Determine the [x, y] coordinate at the center of the cell enclosing the given text.  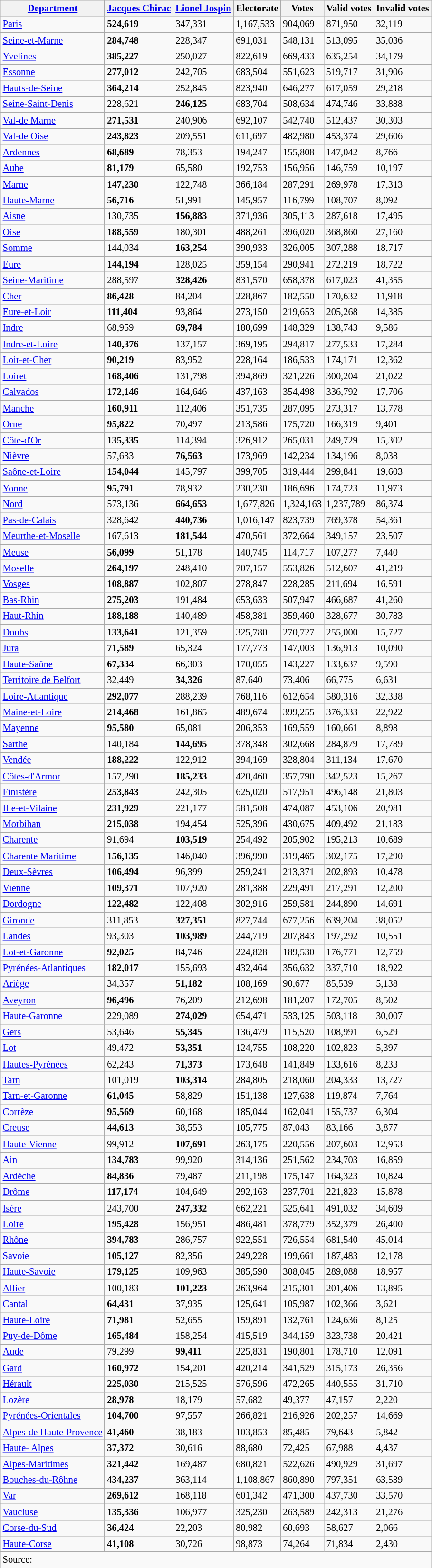
458,381 [257, 616]
30,616 [203, 1448]
185,233 [203, 776]
Seine-Maritime [53, 280]
Hautes-Pyrénées [53, 1064]
273,317 [349, 408]
103,989 [203, 936]
79,487 [203, 1176]
453,374 [349, 136]
Calvados [53, 392]
1,677,826 [257, 504]
263,175 [257, 1144]
124,755 [257, 1048]
17,789 [402, 744]
84,746 [203, 952]
106,977 [203, 1512]
Val-de Oise [53, 136]
548,131 [302, 40]
Morbihan [53, 824]
314,136 [257, 1160]
Savoie [53, 1256]
922,551 [257, 1240]
512,437 [349, 120]
115,520 [302, 1032]
169,487 [203, 1464]
Jura [53, 648]
Gers [53, 1032]
213,586 [257, 424]
14,669 [402, 1416]
302,916 [257, 904]
Votes [302, 8]
92,025 [139, 952]
325,780 [257, 632]
58,829 [203, 1096]
34,357 [139, 984]
156,135 [139, 856]
265,031 [302, 440]
Loiret [53, 376]
385,227 [139, 56]
639,204 [349, 920]
140,184 [139, 744]
107,920 [203, 888]
263,964 [257, 1288]
180,301 [203, 232]
Lionel Jospin [203, 8]
Invalid votes [402, 8]
71,373 [203, 1064]
Hauts-de-Seine [53, 88]
19,603 [402, 472]
145,797 [203, 472]
30,007 [402, 1016]
54,361 [402, 520]
326,005 [302, 248]
194,247 [257, 152]
41,108 [139, 1544]
102,807 [203, 584]
147,042 [349, 152]
49,377 [302, 1400]
21,183 [402, 824]
211,198 [257, 1176]
4,437 [402, 1448]
Aude [53, 1352]
827,744 [257, 920]
244,719 [257, 936]
101,223 [203, 1288]
76,563 [203, 456]
15,267 [402, 776]
8,038 [402, 456]
430,675 [302, 824]
440,555 [349, 1384]
513,095 [349, 40]
99,912 [139, 1144]
Bouches-du-Rôhne [53, 1480]
190,801 [302, 1352]
12,178 [402, 1256]
646,277 [302, 88]
Alpes-Maritimes [53, 1464]
Manche [53, 408]
474,087 [302, 808]
38,052 [402, 920]
174,171 [349, 360]
10,090 [402, 648]
349,157 [349, 536]
328,677 [349, 616]
22,203 [203, 1528]
Gironde [53, 920]
10,478 [402, 872]
243,700 [139, 1208]
211,694 [349, 584]
201,406 [349, 1288]
187,483 [349, 1256]
83,166 [349, 1128]
8,898 [402, 728]
205,268 [349, 312]
86,428 [139, 296]
669,433 [302, 56]
22,922 [402, 712]
63,539 [402, 1480]
47,157 [349, 1400]
Territoire de Belfort [53, 680]
Meurthe-et-Moselle [53, 536]
95,791 [139, 488]
17,670 [402, 760]
17,290 [402, 856]
2,430 [402, 1544]
325,230 [257, 1512]
121,359 [203, 632]
186,533 [302, 360]
202,893 [349, 872]
34,326 [203, 680]
Somme [53, 248]
311,853 [139, 920]
205,902 [302, 840]
Maine-et-Loire [53, 712]
284,805 [257, 1080]
146,040 [203, 856]
681,540 [349, 1240]
434,237 [139, 1480]
420,460 [257, 776]
617,023 [349, 280]
29,606 [402, 136]
66,775 [349, 680]
177,773 [257, 648]
166,319 [349, 424]
51,178 [203, 552]
38,553 [203, 1128]
51,182 [203, 984]
519,717 [349, 72]
71,589 [139, 648]
524,619 [139, 24]
173,969 [257, 456]
482,980 [302, 136]
158,254 [203, 1336]
357,790 [302, 776]
302,668 [302, 744]
242,705 [203, 72]
249,729 [349, 440]
154,044 [139, 472]
Yonne [53, 488]
91,694 [139, 840]
64,431 [139, 1304]
161,865 [203, 712]
369,195 [257, 344]
Haute-Savoie [53, 1272]
133,616 [349, 1064]
Ariège [53, 984]
199,661 [302, 1256]
Marne [53, 184]
871,950 [349, 24]
37,372 [139, 1448]
255,000 [349, 632]
73,406 [302, 680]
Indre-et-Loire [53, 344]
204,333 [349, 1080]
191,484 [203, 600]
131,798 [203, 376]
38,183 [203, 1432]
300,204 [349, 376]
215,301 [302, 1288]
Val-de Marne [53, 120]
Vosges [53, 584]
308,045 [302, 1272]
437,163 [257, 392]
242,305 [203, 792]
394,169 [257, 760]
102,823 [349, 1048]
503,118 [349, 1016]
174,723 [349, 488]
Haut-Rhin [53, 616]
272,219 [349, 264]
352,379 [349, 1224]
79,643 [349, 1432]
188,222 [139, 760]
311,134 [349, 760]
Pas-de-Calais [53, 520]
488,261 [257, 232]
140,376 [139, 344]
80,982 [257, 1528]
108,707 [349, 200]
81,179 [139, 168]
466,687 [349, 600]
197,292 [349, 936]
225,831 [257, 1352]
135,336 [139, 1512]
72,425 [302, 1448]
130,735 [139, 216]
683,504 [257, 72]
259,581 [302, 904]
215,525 [203, 1384]
84,204 [203, 296]
61,045 [139, 1096]
Charente [53, 840]
41,260 [402, 600]
168,406 [139, 376]
278,847 [257, 584]
30,783 [402, 616]
127,638 [302, 1096]
186,696 [302, 488]
274,029 [203, 1016]
65,324 [203, 648]
51,991 [203, 200]
133,637 [349, 664]
491,032 [349, 1208]
15,302 [402, 440]
192,753 [257, 168]
185,044 [257, 1112]
58,627 [349, 1528]
5,138 [402, 984]
581,508 [257, 808]
617,059 [349, 88]
707,157 [257, 568]
17,706 [402, 392]
470,561 [257, 536]
259,241 [257, 872]
67,988 [349, 1448]
1,324,163 [302, 504]
326,912 [257, 440]
321,442 [139, 1464]
90,219 [139, 360]
290,941 [302, 264]
Charente Maritime [53, 856]
102,366 [349, 1304]
Bas-Rhin [53, 600]
12,759 [402, 952]
472,265 [302, 1384]
271,531 [139, 120]
41,355 [402, 280]
163,254 [203, 248]
57,633 [139, 456]
Landes [53, 936]
Haute-Corse [53, 1544]
182,550 [302, 296]
5,397 [402, 1048]
33,570 [402, 1496]
273,150 [257, 312]
Saône-et-Loire [53, 472]
341,529 [302, 1368]
220,556 [302, 1144]
Alpes-de Haute-Provence [53, 1432]
525,641 [302, 1208]
105,987 [302, 1304]
359,460 [302, 616]
Vendée [53, 760]
124,636 [349, 1320]
364,214 [139, 88]
Isère [53, 1208]
8,092 [402, 200]
168,118 [203, 1496]
134,196 [349, 456]
9,590 [402, 664]
269,612 [139, 1496]
14,691 [402, 904]
249,228 [257, 1256]
71,834 [349, 1544]
305,113 [302, 216]
18,957 [402, 1272]
264,197 [139, 568]
137,157 [203, 344]
11,918 [402, 296]
Gard [53, 1368]
394,783 [139, 1240]
Haute-Garonne [53, 1016]
175,720 [302, 424]
69,784 [203, 328]
96,399 [203, 872]
175,147 [302, 1176]
44,613 [139, 1128]
288,239 [203, 696]
Valid votes [349, 8]
132,761 [302, 1320]
32,338 [402, 696]
160,972 [139, 1368]
1,167,533 [257, 24]
327,351 [203, 920]
93,864 [203, 312]
512,607 [349, 568]
18,179 [203, 1400]
96,496 [139, 1000]
111,404 [139, 312]
99,920 [203, 1160]
13,895 [402, 1288]
138,743 [349, 328]
Orne [53, 424]
32,449 [139, 680]
228,164 [257, 360]
21,276 [402, 1512]
769,378 [349, 520]
188,188 [139, 616]
664,653 [203, 504]
328,642 [139, 520]
160,911 [139, 408]
143,227 [302, 664]
1,108,867 [257, 1480]
378,348 [257, 744]
551,623 [302, 72]
474,746 [349, 104]
542,740 [302, 120]
189,530 [302, 952]
109,963 [203, 1272]
213,371 [302, 872]
17,284 [402, 344]
21,803 [402, 792]
34,179 [402, 56]
147,003 [302, 648]
356,632 [302, 968]
363,114 [203, 1480]
7,440 [402, 552]
553,826 [302, 568]
Ardennes [53, 152]
56,716 [139, 200]
56,099 [139, 552]
323,738 [349, 1336]
156,951 [203, 1224]
53,646 [139, 1032]
169,559 [302, 728]
60,693 [302, 1528]
284,879 [349, 744]
107,277 [349, 552]
Haute-Vienne [53, 1144]
88,680 [257, 1448]
692,107 [257, 120]
45,014 [402, 1240]
Var [53, 1496]
328,426 [203, 280]
Deux-Sèvres [53, 872]
156,883 [203, 216]
95,569 [139, 1112]
8,766 [402, 152]
Department [53, 8]
209,551 [203, 136]
140,489 [203, 616]
351,735 [257, 408]
172,146 [139, 392]
522,626 [302, 1464]
106,494 [139, 872]
14,385 [402, 312]
31,906 [402, 72]
207,843 [302, 936]
216,926 [302, 1416]
34,609 [402, 1208]
154,201 [203, 1368]
252,845 [203, 88]
155,808 [302, 152]
Loire [53, 1224]
66,303 [203, 664]
8,125 [402, 1320]
87,640 [257, 680]
78,932 [203, 488]
49,472 [139, 1048]
Sarthe [53, 744]
Dordogne [53, 904]
Pyrénées-Orientales [53, 1416]
Haute-Saône [53, 664]
104,700 [139, 1416]
Lot-et-Garonne [53, 952]
148,329 [302, 328]
573,136 [139, 504]
321,226 [302, 376]
224,828 [257, 952]
8,502 [402, 1000]
31,710 [402, 1384]
21,022 [402, 376]
680,821 [257, 1464]
108,887 [139, 584]
122,748 [203, 184]
85,539 [349, 984]
250,027 [203, 56]
376,333 [349, 712]
20,981 [402, 808]
Vaucluse [53, 1512]
181,207 [302, 1000]
2,066 [402, 1528]
396,020 [302, 232]
114,394 [203, 440]
662,221 [257, 1208]
103,519 [203, 840]
16,591 [402, 584]
Paris [53, 24]
Doubs [53, 632]
159,891 [257, 1320]
432,464 [257, 968]
284,748 [139, 40]
378,779 [302, 1224]
82,356 [203, 1256]
90,677 [302, 984]
9,586 [402, 328]
6,304 [402, 1112]
246,125 [203, 104]
Rhône [53, 1240]
437,730 [349, 1496]
Eure-et-Loir [53, 312]
394,869 [257, 376]
415,519 [257, 1336]
35,036 [402, 40]
165,484 [139, 1336]
635,254 [349, 56]
141,849 [302, 1064]
95,580 [139, 728]
20,421 [402, 1336]
287,095 [302, 408]
Jacques Chirac [139, 8]
13,727 [402, 1080]
26,356 [402, 1368]
237,701 [302, 1192]
Oise [53, 232]
Hérault [53, 1384]
347,331 [203, 24]
12,362 [402, 360]
214,468 [139, 712]
162,041 [302, 1112]
68,959 [139, 328]
453,106 [349, 808]
287,291 [302, 184]
79,299 [139, 1352]
74,264 [302, 1544]
146,759 [349, 168]
144,695 [203, 744]
37,935 [203, 1304]
221,177 [203, 808]
41,219 [402, 568]
328,804 [302, 760]
202,257 [349, 1416]
Ardèche [53, 1176]
372,664 [302, 536]
136,913 [349, 648]
217,291 [349, 888]
179,125 [139, 1272]
128,025 [203, 264]
625,020 [257, 792]
287,618 [349, 216]
396,990 [257, 856]
288,597 [139, 280]
Haute- Alpes [53, 1448]
156,956 [302, 168]
Aveyron [53, 1000]
Indre [53, 328]
125,641 [257, 1304]
145,957 [257, 200]
68,689 [139, 152]
409,492 [349, 824]
140,745 [257, 552]
337,710 [349, 968]
244,890 [349, 904]
147,230 [139, 184]
157,290 [139, 776]
155,693 [203, 968]
52,655 [203, 1320]
18,722 [402, 264]
155,737 [349, 1112]
3,621 [402, 1304]
823,739 [302, 520]
Electorate [257, 8]
342,523 [349, 776]
181,544 [203, 536]
23,507 [402, 536]
Essonne [53, 72]
471,300 [302, 1496]
30,303 [402, 120]
62,243 [139, 1064]
286,757 [203, 1240]
134,783 [139, 1160]
385,590 [257, 1272]
173,648 [257, 1064]
Meuse [53, 552]
860,890 [302, 1480]
319,444 [302, 472]
508,634 [302, 104]
10,689 [402, 840]
3,877 [402, 1128]
108,991 [349, 1032]
228,347 [203, 40]
486,481 [257, 1224]
277,533 [349, 344]
254,492 [257, 840]
18,717 [402, 248]
5,842 [402, 1432]
Seine-et-Marne [53, 40]
251,562 [302, 1160]
133,641 [139, 632]
65,580 [203, 168]
243,823 [139, 136]
6,631 [402, 680]
29,218 [402, 88]
12,200 [402, 888]
336,792 [349, 392]
228,285 [302, 584]
32,119 [402, 24]
658,378 [302, 280]
144,034 [139, 248]
178,710 [349, 1352]
768,116 [257, 696]
240,906 [203, 120]
601,342 [257, 1496]
Ain [53, 1160]
2,220 [402, 1400]
822,619 [257, 56]
230,230 [257, 488]
270,727 [302, 632]
97,557 [203, 1416]
65,081 [203, 728]
302,175 [349, 856]
7,764 [402, 1096]
653,633 [257, 600]
10,824 [402, 1176]
93,303 [139, 936]
228,621 [139, 104]
292,163 [257, 1192]
654,471 [257, 1016]
170,055 [257, 664]
60,168 [203, 1112]
105,127 [139, 1256]
26,400 [402, 1224]
Nord [53, 504]
248,410 [203, 568]
Source: [216, 1560]
101,019 [139, 1080]
215,038 [139, 824]
Cher [53, 296]
33,888 [402, 104]
55,345 [203, 1032]
366,184 [257, 184]
371,936 [257, 216]
691,031 [257, 40]
142,234 [302, 456]
195,213 [349, 840]
Tarn-et-Garonne [53, 1096]
28,978 [139, 1400]
Vienne [53, 888]
277,012 [139, 72]
507,947 [302, 600]
108,220 [302, 1048]
194,454 [203, 824]
57,682 [257, 1400]
831,570 [257, 280]
6,529 [402, 1032]
53,351 [203, 1048]
164,646 [203, 392]
15,727 [402, 632]
151,138 [257, 1096]
319,465 [302, 856]
234,703 [349, 1160]
10,197 [402, 168]
677,256 [302, 920]
576,596 [257, 1384]
114,717 [302, 552]
263,589 [302, 1512]
100,183 [139, 1288]
180,699 [257, 328]
76,209 [203, 1000]
107,691 [203, 1144]
611,697 [257, 136]
8,233 [402, 1064]
98,873 [257, 1544]
Corrèze [53, 1112]
84,836 [139, 1176]
17,495 [402, 216]
15,878 [402, 1192]
489,674 [257, 712]
354,498 [302, 392]
229,089 [139, 1016]
176,771 [349, 952]
307,288 [349, 248]
266,821 [257, 1416]
122,912 [203, 760]
Seine-Saint-Denis [53, 104]
Lozère [53, 1400]
182,017 [139, 968]
390,933 [257, 248]
Cantal [53, 1304]
16,859 [402, 1160]
119,874 [349, 1096]
10,551 [402, 936]
Drôme [53, 1192]
440,736 [203, 520]
420,214 [257, 1368]
Haute-Marne [53, 200]
41,460 [139, 1432]
36,424 [139, 1528]
231,929 [139, 808]
Pyrénées-Atlantiques [53, 968]
27,160 [402, 232]
11,973 [402, 488]
225,030 [139, 1384]
70,497 [203, 424]
172,705 [349, 1000]
Eure [53, 264]
253,843 [139, 792]
219,653 [302, 312]
Mayenne [53, 728]
103,853 [257, 1432]
104,649 [203, 1192]
289,088 [349, 1272]
525,396 [257, 824]
517,951 [302, 792]
368,860 [349, 232]
144,194 [139, 264]
Aisne [53, 216]
85,485 [302, 1432]
275,203 [139, 600]
9,401 [402, 424]
294,817 [302, 344]
12,953 [402, 1144]
1,237,789 [349, 504]
135,335 [139, 440]
228,867 [257, 296]
160,661 [349, 728]
Côtes-d'Armor [53, 776]
Allier [53, 1288]
269,978 [349, 184]
Creuse [53, 1128]
580,316 [349, 696]
136,479 [257, 1032]
Côte-d'Or [53, 440]
533,125 [302, 1016]
195,428 [139, 1224]
112,406 [203, 408]
83,952 [203, 360]
Loir-et-Cher [53, 360]
797,351 [349, 1480]
167,613 [139, 536]
212,698 [257, 1000]
30,726 [203, 1544]
Yvelines [53, 56]
170,632 [349, 296]
Lot [53, 1048]
242,313 [349, 1512]
218,060 [302, 1080]
99,411 [203, 1352]
86,374 [402, 504]
206,353 [257, 728]
117,174 [139, 1192]
683,704 [257, 104]
78,353 [203, 152]
103,314 [203, 1080]
612,654 [302, 696]
Corse-du-Sud [53, 1528]
315,173 [349, 1368]
17,313 [402, 184]
Haute-Loire [53, 1320]
399,255 [302, 712]
18,922 [402, 968]
399,705 [257, 472]
13,778 [402, 408]
95,822 [139, 424]
Tarn [53, 1080]
490,929 [349, 1464]
247,332 [203, 1208]
Finistère [53, 792]
281,388 [257, 888]
67,334 [139, 664]
164,323 [349, 1176]
Moselle [53, 568]
122,482 [139, 904]
904,069 [302, 24]
726,554 [302, 1240]
Aube [53, 168]
87,043 [302, 1128]
105,775 [257, 1128]
359,154 [257, 264]
Loire-Atlantique [53, 696]
292,077 [139, 696]
109,371 [139, 888]
299,841 [349, 472]
Nièvre [53, 456]
823,940 [257, 88]
12,091 [402, 1352]
116,799 [302, 200]
Puy-de-Dôme [53, 1336]
344,159 [302, 1336]
496,148 [349, 792]
229,491 [302, 888]
Ille-et-Vilaine [53, 808]
122,408 [203, 904]
188,559 [139, 232]
71,981 [139, 1320]
108,169 [257, 984]
207,603 [349, 1144]
31,697 [402, 1464]
221,823 [349, 1192]
1,016,147 [257, 520]
